Pinpoint the cell where the given text exists, returning its [x, y] midpoint coordinate. 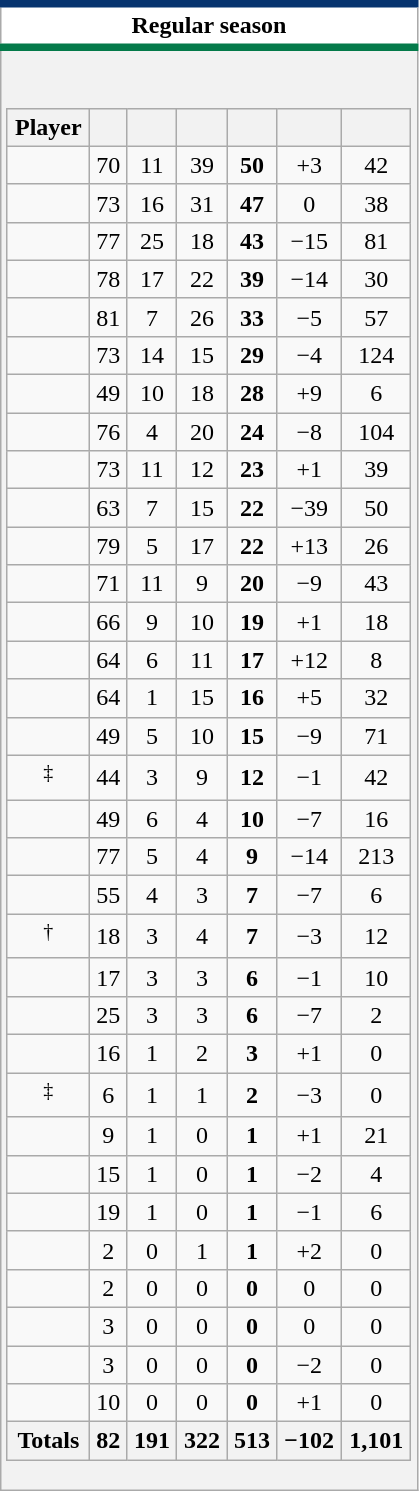
104 [376, 432]
14 [152, 355]
Regular season [209, 26]
1,101 [376, 1441]
+9 [310, 394]
76 [108, 432]
38 [376, 203]
70 [108, 165]
32 [376, 698]
Totals [48, 1441]
† [48, 936]
213 [376, 857]
322 [202, 1441]
47 [252, 203]
124 [376, 355]
28 [252, 394]
8 [376, 660]
+13 [310, 546]
−5 [310, 317]
44 [108, 778]
57 [376, 317]
Player [48, 127]
−102 [310, 1441]
−15 [310, 241]
21 [376, 1136]
24 [252, 432]
30 [376, 279]
+12 [310, 660]
191 [152, 1441]
+2 [310, 1250]
66 [108, 622]
82 [108, 1441]
−39 [310, 508]
33 [252, 317]
79 [108, 546]
−8 [310, 432]
+5 [310, 698]
513 [252, 1441]
63 [108, 508]
23 [252, 470]
−4 [310, 355]
+3 [310, 165]
29 [252, 355]
31 [202, 203]
78 [108, 279]
55 [108, 895]
